Scan for the cell matching the given text and deliver its [x, y] coordinate at center. 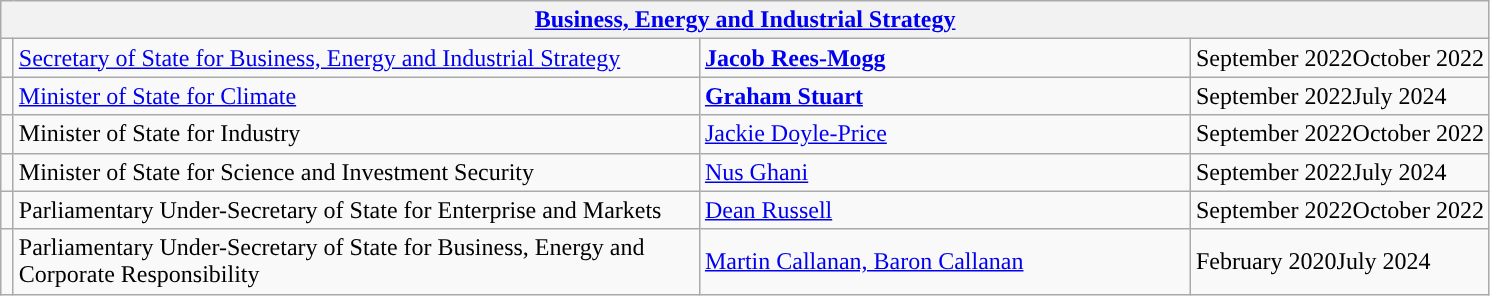
Business, Energy and Industrial Strategy [746, 20]
Parliamentary Under-Secretary of State for Business, Energy and Corporate Responsibility [356, 262]
Secretary of State for Business, Energy and Industrial Strategy [356, 58]
Martin Callanan, Baron Callanan [944, 262]
Minister of State for Industry [356, 134]
Nus Ghani [944, 172]
Minister of State for Science and Investment Security [356, 172]
Jacob Rees-Mogg [944, 58]
Graham Stuart [944, 96]
Minister of State for Climate [356, 96]
Parliamentary Under-Secretary of State for Enterprise and Markets [356, 210]
Dean Russell [944, 210]
February 2020July 2024 [1340, 262]
Jackie Doyle-Price [944, 134]
